Search for the cell housing the specified text and yield its (X, Y) center coordinate. 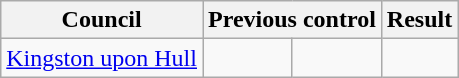
Result (419, 20)
Previous control (292, 20)
Kingston upon Hull (102, 58)
Council (102, 20)
